Find where the given text appears and provide that cell's center as (X, Y) coordinate. 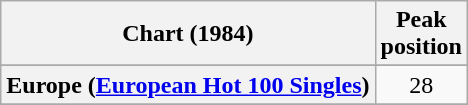
Peakposition (421, 34)
Europe (European Hot 100 Singles) (188, 85)
Chart (1984) (188, 34)
28 (421, 85)
